Determine the (X, Y) coordinate at the center of the cell enclosing the given text.  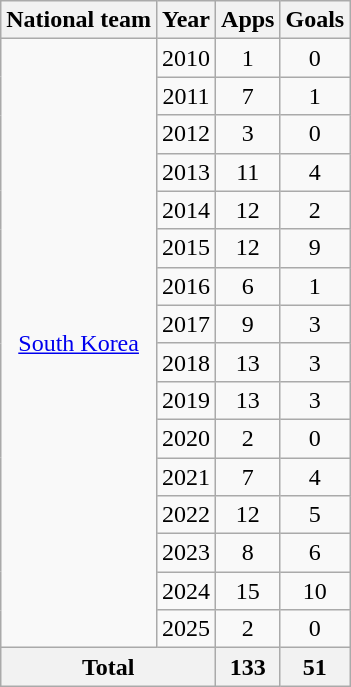
2020 (186, 438)
2018 (186, 362)
2023 (186, 553)
133 (248, 667)
15 (248, 591)
2013 (186, 172)
10 (315, 591)
11 (248, 172)
2011 (186, 96)
2021 (186, 477)
Apps (248, 20)
2022 (186, 515)
2025 (186, 629)
National team (79, 20)
South Korea (79, 344)
2017 (186, 324)
5 (315, 515)
2010 (186, 58)
2019 (186, 400)
2016 (186, 286)
Total (108, 667)
8 (248, 553)
51 (315, 667)
2014 (186, 210)
2015 (186, 248)
2024 (186, 591)
Year (186, 20)
Goals (315, 20)
2012 (186, 134)
